Locate the cell with the specified text and output its (x, y) center coordinate. 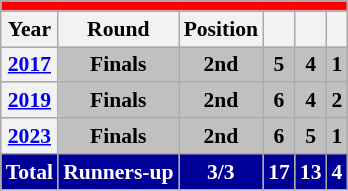
Runners-up (118, 172)
Position (221, 29)
Year (30, 29)
17 (279, 172)
2 (336, 101)
3/3 (221, 172)
2017 (30, 65)
Round (118, 29)
Total (30, 172)
2023 (30, 136)
13 (311, 172)
2019 (30, 101)
